Pinpoint the cell where the given text exists, returning its (X, Y) midpoint coordinate. 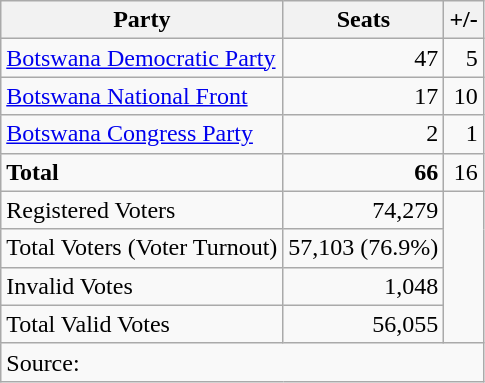
17 (364, 96)
+/- (464, 20)
57,103 (76.9%) (364, 248)
1,048 (364, 286)
1 (464, 134)
Source: (242, 362)
10 (464, 96)
Botswana Congress Party (142, 134)
16 (464, 172)
Party (142, 20)
66 (364, 172)
Seats (364, 20)
Total Voters (Voter Turnout) (142, 248)
Total (142, 172)
47 (364, 58)
Botswana National Front (142, 96)
Registered Voters (142, 210)
Invalid Votes (142, 286)
Botswana Democratic Party (142, 58)
74,279 (364, 210)
56,055 (364, 324)
Total Valid Votes (142, 324)
5 (464, 58)
2 (364, 134)
